Locate the cell with the specified text and output its (x, y) center coordinate. 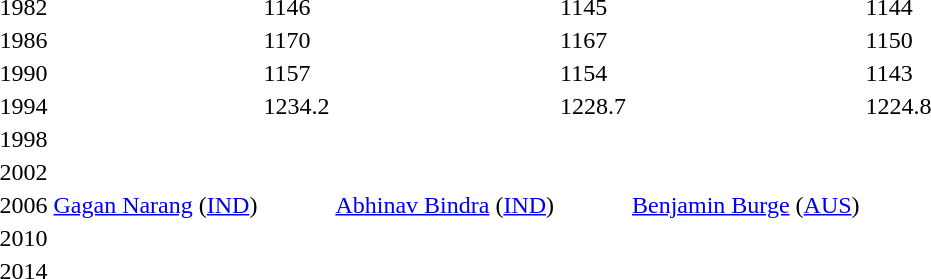
Abhinav Bindra (IND) (445, 205)
1157 (296, 73)
1234.2 (296, 106)
1154 (594, 73)
Benjamin Burge (AUS) (746, 205)
1170 (296, 40)
1228.7 (594, 106)
1167 (594, 40)
Gagan Narang (IND) (156, 205)
